Capture the cell that displays the provided text and extract its [x, y] central coordinate. 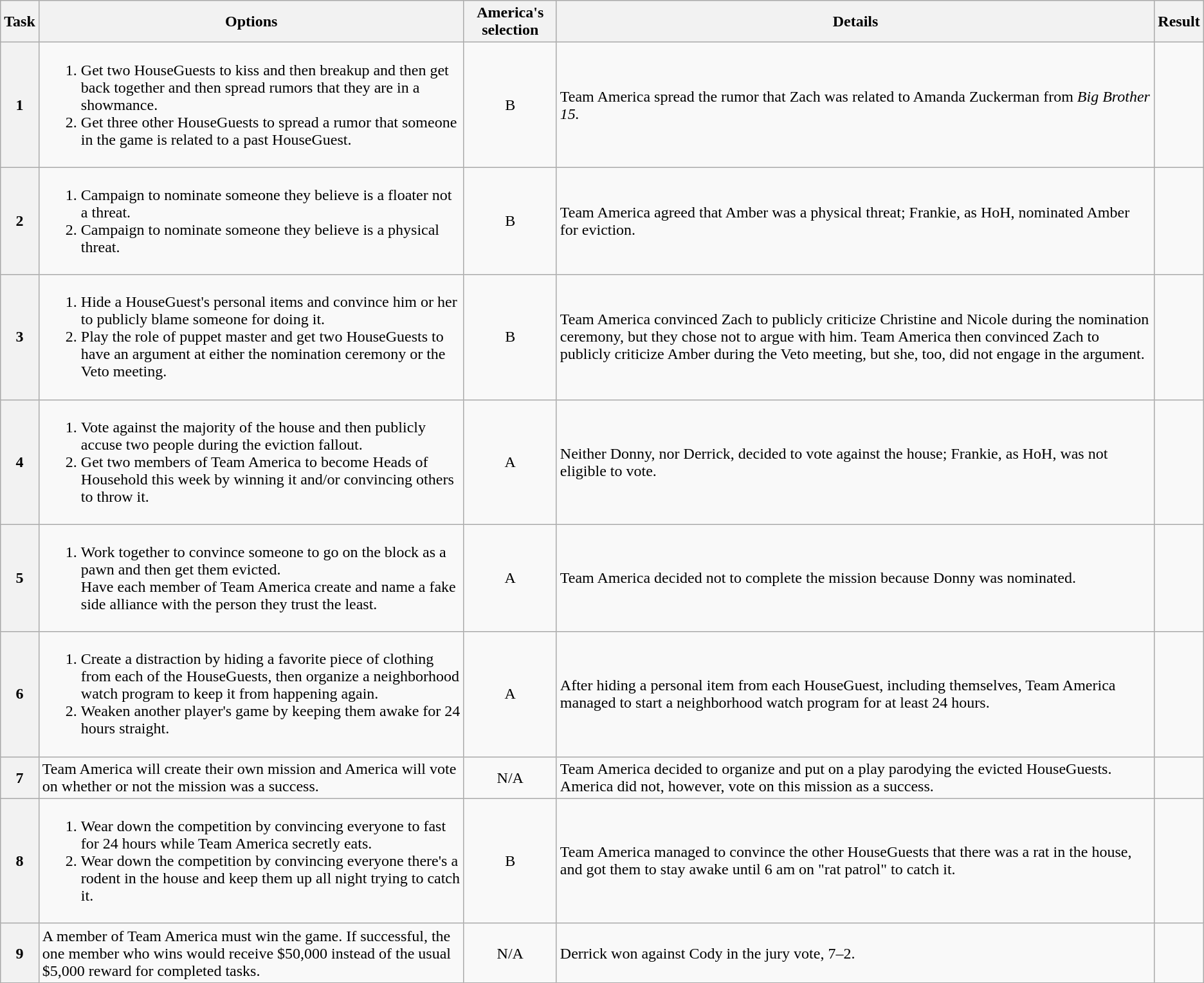
Task [20, 22]
1 [20, 105]
2 [20, 221]
Options [251, 22]
4 [20, 462]
7 [20, 777]
Neither Donny, nor Derrick, decided to vote against the house; Frankie, as HoH, was not eligible to vote. [855, 462]
8 [20, 861]
Team America decided not to complete the mission because Donny was nominated. [855, 578]
Team America agreed that Amber was a physical threat; Frankie, as HoH, nominated Amber for eviction. [855, 221]
5 [20, 578]
6 [20, 694]
Team America will create their own mission and America will vote on whether or not the mission was a success. [251, 777]
Derrick won against Cody in the jury vote, 7–2. [855, 953]
Team America spread the rumor that Zach was related to Amanda Zuckerman from Big Brother 15. [855, 105]
Details [855, 22]
America's selection [510, 22]
9 [20, 953]
Result [1179, 22]
Team America decided to organize and put on a play parodying the evicted HouseGuests. America did not, however, vote on this mission as a success. [855, 777]
3 [20, 337]
Campaign to nominate someone they believe is a floater not a threat.Campaign to nominate someone they believe is a physical threat. [251, 221]
